Capture the cell that displays the provided text and extract its (x, y) central coordinate. 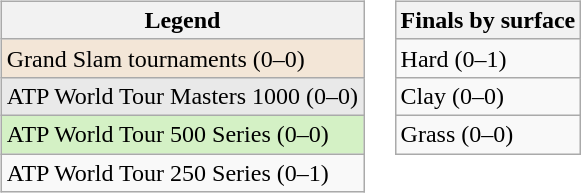
ATP World Tour Masters 1000 (0–0) (182, 96)
Legend (182, 20)
Grand Slam tournaments (0–0) (182, 58)
ATP World Tour 250 Series (0–1) (182, 173)
Hard (0–1) (488, 58)
Finals by surface (488, 20)
ATP World Tour 500 Series (0–0) (182, 134)
Clay (0–0) (488, 96)
Grass (0–0) (488, 134)
